Detect which cell encompasses the target text, then output its [X, Y] center coordinate. 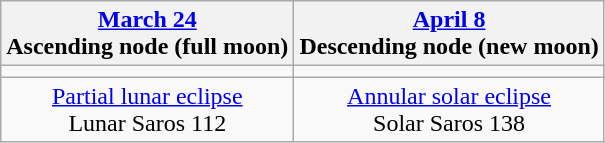
March 24Ascending node (full moon) [148, 34]
Annular solar eclipseSolar Saros 138 [449, 110]
April 8Descending node (new moon) [449, 34]
Partial lunar eclipseLunar Saros 112 [148, 110]
